For the text-containing cell, return its midpoint in [x, y] coordinate format. 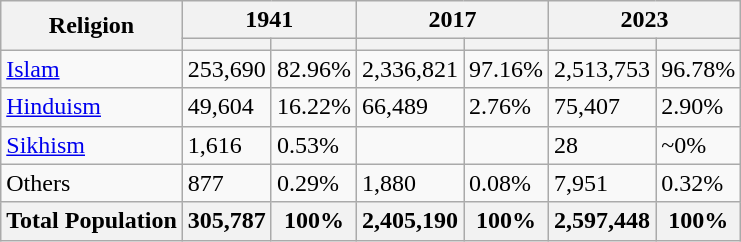
0.08% [506, 183]
305,787 [226, 221]
2.76% [506, 107]
28 [602, 145]
2017 [452, 20]
66,489 [410, 107]
253,690 [226, 69]
2,405,190 [410, 221]
0.32% [698, 183]
96.78% [698, 69]
0.29% [314, 183]
97.16% [506, 69]
Hinduism [92, 107]
1941 [269, 20]
Others [92, 183]
75,407 [602, 107]
2023 [645, 20]
0.53% [314, 145]
Sikhism [92, 145]
2.90% [698, 107]
1,880 [410, 183]
16.22% [314, 107]
2,336,821 [410, 69]
7,951 [602, 183]
82.96% [314, 69]
49,604 [226, 107]
~0% [698, 145]
877 [226, 183]
Islam [92, 69]
Religion [92, 26]
Total Population [92, 221]
2,597,448 [602, 221]
2,513,753 [602, 69]
1,616 [226, 145]
